Find where the given text appears and provide that cell's center as [x, y] coordinate. 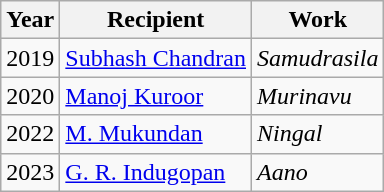
Year [30, 20]
Subhash Chandran [156, 58]
2022 [30, 134]
Manoj Kuroor [156, 96]
Murinavu [318, 96]
2019 [30, 58]
2020 [30, 96]
M. Mukundan [156, 134]
Aano [318, 172]
Work [318, 20]
2023 [30, 172]
Recipient [156, 20]
G. R. Indugopan [156, 172]
Ningal [318, 134]
Samudrasila [318, 58]
